Pinpoint the cell where the given text exists, returning its [x, y] midpoint coordinate. 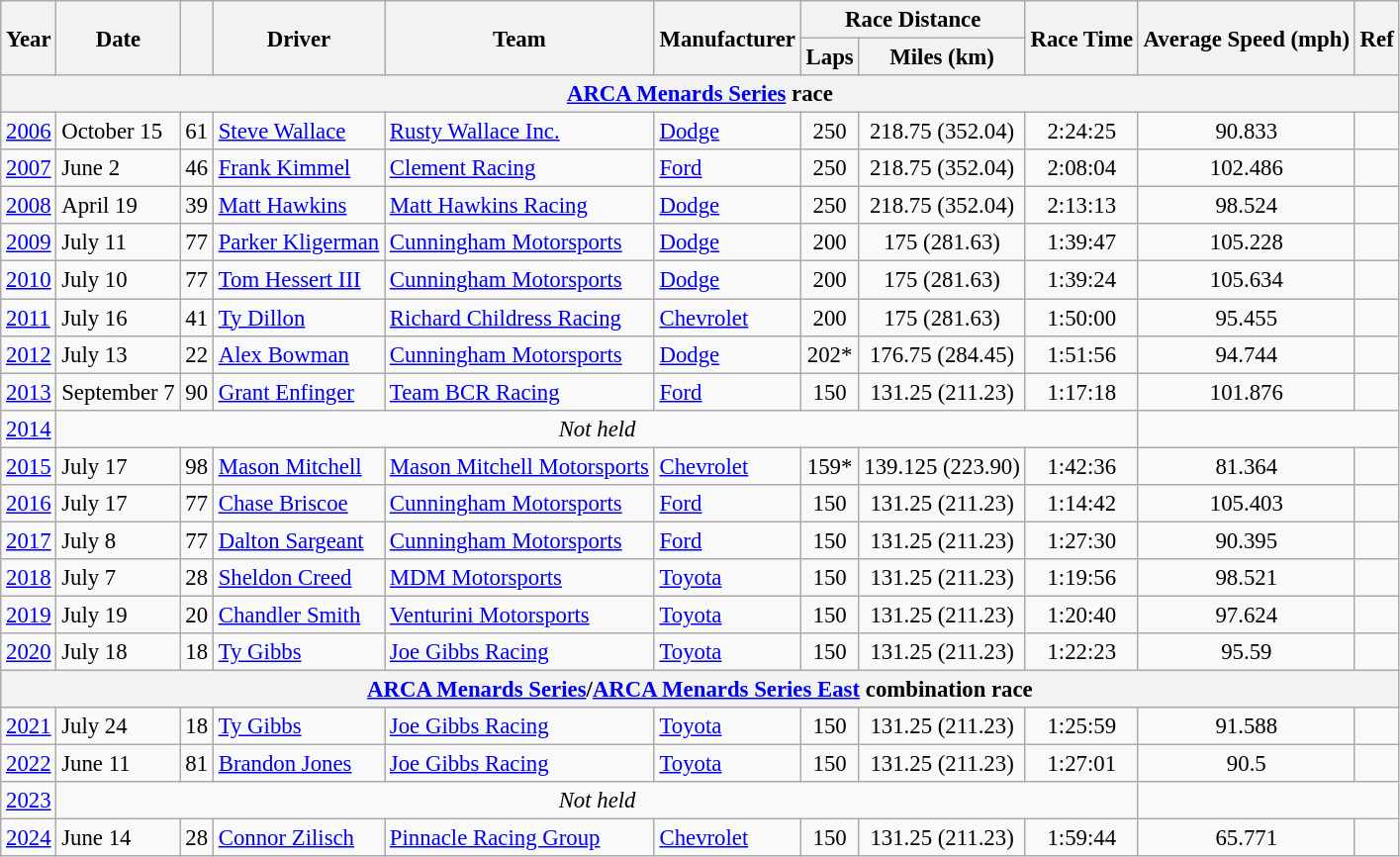
20 [196, 615]
Manufacturer [727, 38]
97.624 [1247, 615]
Mason Mitchell [299, 466]
Frank Kimmel [299, 168]
July 8 [119, 540]
MDM Motorsports [520, 578]
2:13:13 [1081, 206]
Steve Wallace [299, 132]
1:27:30 [1081, 540]
Team [520, 38]
Date [119, 38]
1:39:24 [1081, 280]
22 [196, 354]
July 10 [119, 280]
July 13 [119, 354]
2:24:25 [1081, 132]
2017 [29, 540]
1:50:00 [1081, 318]
Rusty Wallace Inc. [520, 132]
Miles (km) [942, 57]
Race Time [1081, 38]
2021 [29, 726]
October 15 [119, 132]
90.5 [1247, 764]
105.634 [1247, 280]
2009 [29, 242]
41 [196, 318]
2018 [29, 578]
ARCA Menards Series/ARCA Menards Series East combination race [700, 690]
Average Speed (mph) [1247, 38]
90.395 [1247, 540]
102.486 [1247, 168]
July 18 [119, 652]
2007 [29, 168]
Driver [299, 38]
2020 [29, 652]
Tom Hessert III [299, 280]
1:20:40 [1081, 615]
2019 [29, 615]
2016 [29, 504]
98 [196, 466]
Brandon Jones [299, 764]
June 14 [119, 838]
Race Distance [912, 20]
Laps [829, 57]
176.75 (284.45) [942, 354]
2014 [29, 428]
June 11 [119, 764]
1:39:47 [1081, 242]
1:59:44 [1081, 838]
Team BCR Racing [520, 392]
April 19 [119, 206]
Connor Zilisch [299, 838]
Matt Hawkins Racing [520, 206]
2010 [29, 280]
2012 [29, 354]
39 [196, 206]
Clement Racing [520, 168]
98.524 [1247, 206]
July 24 [119, 726]
159* [829, 466]
95.59 [1247, 652]
139.125 (223.90) [942, 466]
2015 [29, 466]
81 [196, 764]
Ty Dillon [299, 318]
2:08:04 [1081, 168]
1:27:01 [1081, 764]
Ref [1377, 38]
July 11 [119, 242]
September 7 [119, 392]
2024 [29, 838]
Sheldon Creed [299, 578]
101.876 [1247, 392]
Parker Kligerman [299, 242]
91.588 [1247, 726]
1:19:56 [1081, 578]
81.364 [1247, 466]
2006 [29, 132]
1:17:18 [1081, 392]
June 2 [119, 168]
1:42:36 [1081, 466]
98.521 [1247, 578]
95.455 [1247, 318]
105.228 [1247, 242]
July 16 [119, 318]
Year [29, 38]
Venturini Motorsports [520, 615]
Matt Hawkins [299, 206]
Pinnacle Racing Group [520, 838]
Mason Mitchell Motorsports [520, 466]
Dalton Sargeant [299, 540]
Richard Childress Racing [520, 318]
1:14:42 [1081, 504]
July 19 [119, 615]
Grant Enfinger [299, 392]
1:22:23 [1081, 652]
Chandler Smith [299, 615]
65.771 [1247, 838]
202* [829, 354]
94.744 [1247, 354]
Alex Bowman [299, 354]
46 [196, 168]
ARCA Menards Series race [700, 94]
90 [196, 392]
2008 [29, 206]
1:25:59 [1081, 726]
90.833 [1247, 132]
105.403 [1247, 504]
2013 [29, 392]
2011 [29, 318]
1:51:56 [1081, 354]
2022 [29, 764]
Chase Briscoe [299, 504]
July 7 [119, 578]
61 [196, 132]
2023 [29, 801]
